Extract the [X, Y] coordinate from the center of the cell holding the provided text.  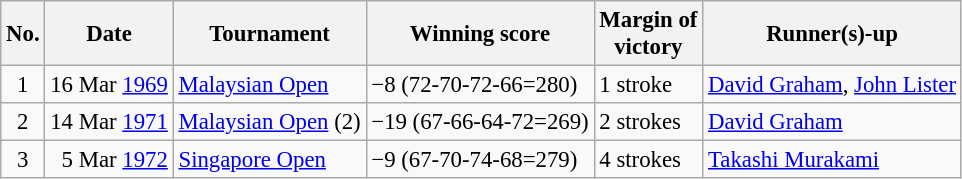
Runner(s)-up [832, 34]
Singapore Open [270, 160]
2 [23, 122]
−19 (67-66-64-72=269) [480, 122]
David Graham [832, 122]
−9 (67-70-74-68=279) [480, 160]
Tournament [270, 34]
Takashi Murakami [832, 160]
David Graham, John Lister [832, 85]
No. [23, 34]
Malaysian Open [270, 85]
−8 (72-70-72-66=280) [480, 85]
5 Mar 1972 [109, 160]
Date [109, 34]
1 stroke [648, 85]
1 [23, 85]
16 Mar 1969 [109, 85]
Malaysian Open (2) [270, 122]
2 strokes [648, 122]
3 [23, 160]
Winning score [480, 34]
4 strokes [648, 160]
Margin ofvictory [648, 34]
14 Mar 1971 [109, 122]
